Pinpoint the cell where the given text exists, returning its (X, Y) midpoint coordinate. 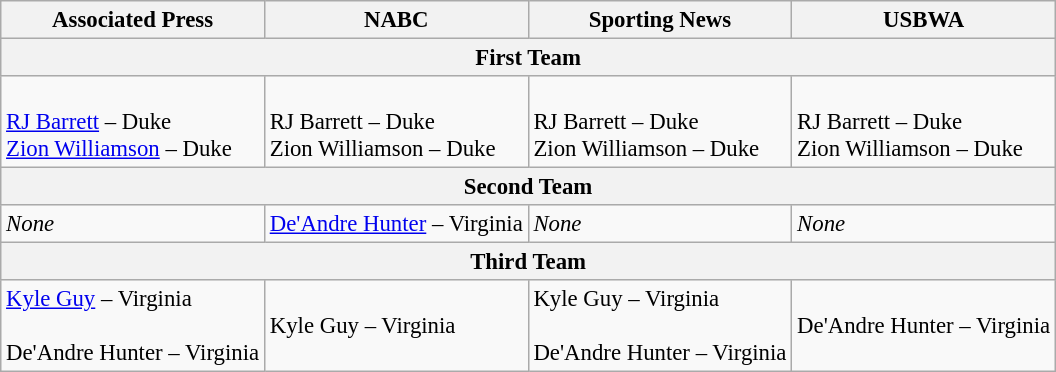
NABC (396, 20)
Kyle Guy – Virginia (396, 326)
USBWA (924, 20)
Associated Press (133, 20)
First Team (528, 58)
Sporting News (660, 20)
Second Team (528, 187)
Third Team (528, 262)
